For the text-containing cell, return its midpoint in [x, y] coordinate format. 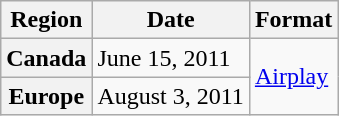
June 15, 2011 [171, 58]
Region [46, 20]
Europe [46, 96]
Canada [46, 58]
August 3, 2011 [171, 96]
Format [293, 20]
Airplay [293, 77]
Date [171, 20]
